For the text-containing cell, return its midpoint in (x, y) coordinate format. 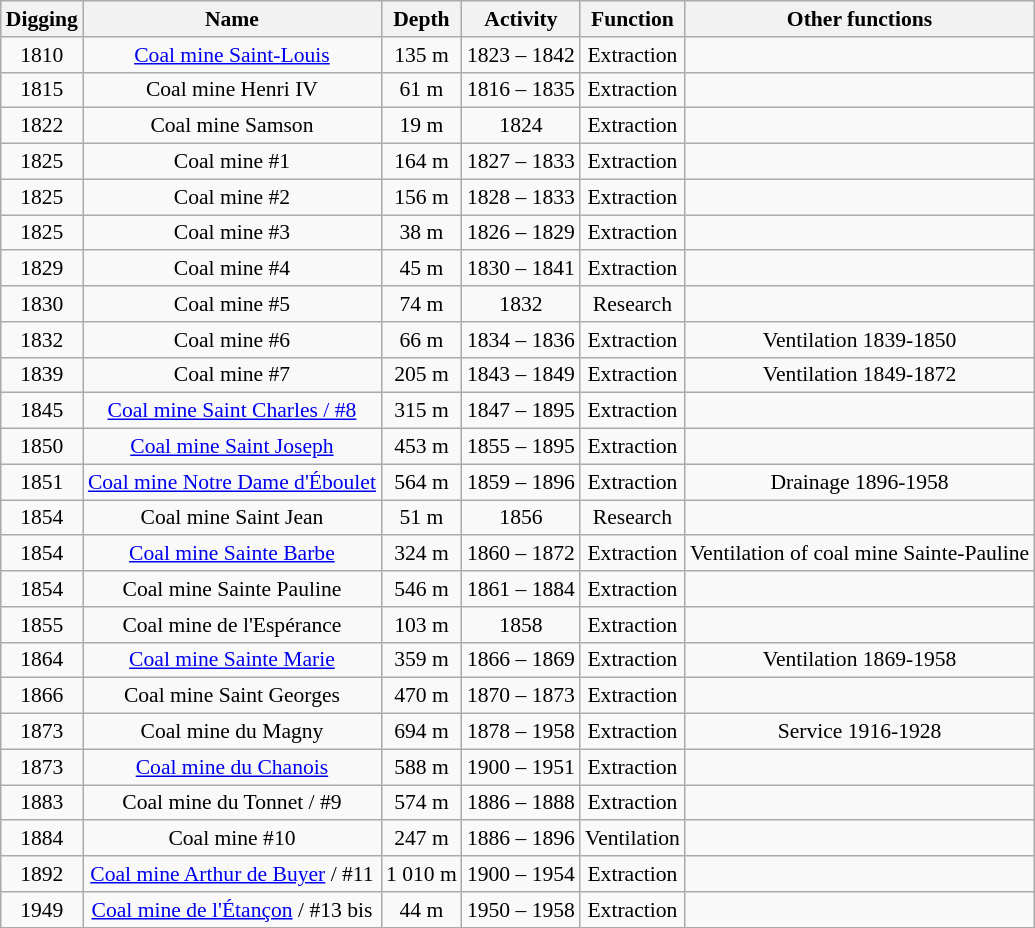
Coal mine Saint Joseph (232, 447)
Coal mine #3 (232, 233)
Digging (42, 19)
156 m (422, 197)
1878 – 1958 (521, 732)
Coal mine #1 (232, 162)
1810 (42, 55)
Coal mine #10 (232, 839)
1892 (42, 874)
Coal mine Henri IV (232, 90)
1900 – 1951 (521, 767)
1858 (521, 625)
1870 – 1873 (521, 696)
1830 (42, 304)
1861 – 1884 (521, 589)
Service 1916-1928 (860, 732)
1822 (42, 126)
51 m (422, 518)
Ventilation (632, 839)
74 m (422, 304)
1883 (42, 803)
1816 – 1835 (521, 90)
470 m (422, 696)
Coal mine Sainte Barbe (232, 554)
Coal mine du Tonnet / #9 (232, 803)
1827 – 1833 (521, 162)
Other functions (860, 19)
Coal mine Sainte Pauline (232, 589)
1823 – 1842 (521, 55)
1834 – 1836 (521, 340)
Coal mine #2 (232, 197)
205 m (422, 375)
19 m (422, 126)
Coal mine #6 (232, 340)
1824 (521, 126)
Name (232, 19)
588 m (422, 767)
1866 (42, 696)
Coal mine de l'Espérance (232, 625)
Function (632, 19)
546 m (422, 589)
164 m (422, 162)
694 m (422, 732)
1855 – 1895 (521, 447)
1866 – 1869 (521, 660)
1830 – 1841 (521, 269)
38 m (422, 233)
Coal mine Saint Georges (232, 696)
Depth (422, 19)
247 m (422, 839)
1886 – 1888 (521, 803)
1884 (42, 839)
Coal mine #5 (232, 304)
1949 (42, 910)
Coal mine #4 (232, 269)
Coal mine #7 (232, 375)
103 m (422, 625)
1847 – 1895 (521, 411)
564 m (422, 482)
Coal mine Arthur de Buyer / #11 (232, 874)
Drainage 1896-1958 (860, 482)
1950 – 1958 (521, 910)
1845 (42, 411)
135 m (422, 55)
1 010 m (422, 874)
Coal mine Saint Charles / #8 (232, 411)
574 m (422, 803)
Coal mine de l'Étançon / #13 bis (232, 910)
453 m (422, 447)
Coal mine Notre Dame d'Éboulet (232, 482)
1860 – 1872 (521, 554)
1856 (521, 518)
Activity (521, 19)
1828 – 1833 (521, 197)
Ventilation 1839-1850 (860, 340)
1850 (42, 447)
1886 – 1896 (521, 839)
Ventilation of coal mine Sainte-Pauline (860, 554)
Ventilation 1869-1958 (860, 660)
Coal mine Samson (232, 126)
Coal mine Saint Jean (232, 518)
1826 – 1829 (521, 233)
1855 (42, 625)
Coal mine du Magny (232, 732)
1859 – 1896 (521, 482)
1851 (42, 482)
1900 – 1954 (521, 874)
1815 (42, 90)
Coal mine Saint-Louis (232, 55)
66 m (422, 340)
315 m (422, 411)
1864 (42, 660)
45 m (422, 269)
Coal mine du Chanois (232, 767)
1839 (42, 375)
Coal mine Sainte Marie (232, 660)
44 m (422, 910)
1829 (42, 269)
359 m (422, 660)
324 m (422, 554)
61 m (422, 90)
1843 – 1849 (521, 375)
Ventilation 1849-1872 (860, 375)
